Capture the cell that displays the provided text and extract its [x, y] central coordinate. 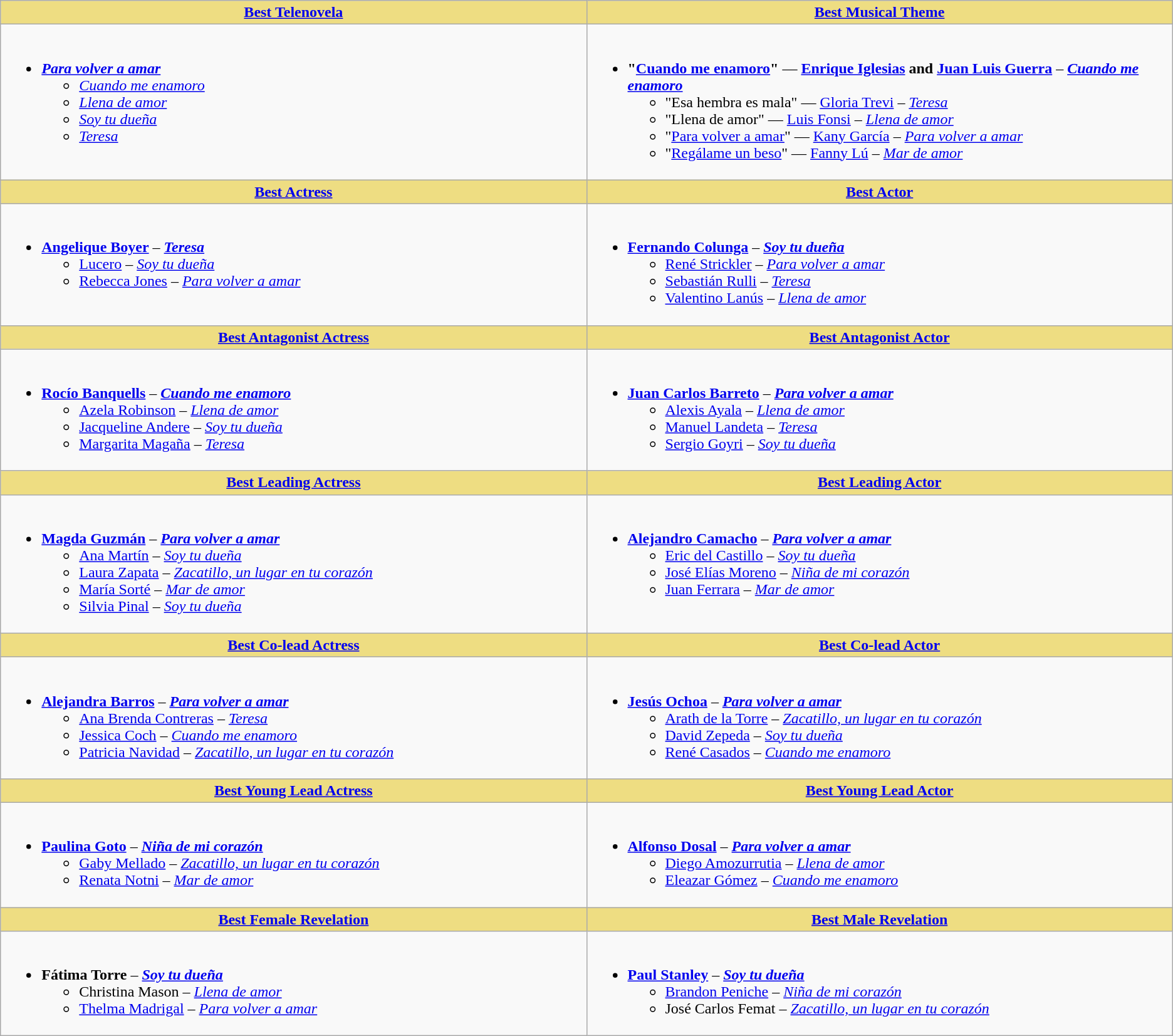
Best Antagonist Actor [880, 337]
Rocío Banquells – Cuando me enamoroAzela Robinson – Llena de amorJacqueline Andere – Soy tu dueñaMargarita Magaña – Teresa [293, 410]
Paul Stanley – Soy tu dueñaBrandon Peniche – Niña de mi corazónJosé Carlos Femat – Zacatillo, un lugar en tu corazón [880, 984]
Paulina Goto – Niña de mi corazónGaby Mellado – Zacatillo, un lugar en tu corazónRenata Notni – Mar de amor [293, 855]
Best Co-lead Actress [293, 645]
Alejandro Camacho – Para volver a amarEric del Castillo – Soy tu dueñaJosé Elías Moreno – Niña de mi corazónJuan Ferrara – Mar de amor [880, 564]
Best Female Revelation [293, 919]
Best Co-lead Actor [880, 645]
Best Young Lead Actor [880, 790]
Best Male Revelation [880, 919]
Best Antagonist Actress [293, 337]
Para volver a amarCuando me enamoroLlena de amorSoy tu dueñaTeresa [293, 102]
Juan Carlos Barreto – Para volver a amarAlexis Ayala – Llena de amorManuel Landeta – TeresaSergio Goyri – Soy tu dueña [880, 410]
Alfonso Dosal – Para volver a amarDiego Amozurrutia – Llena de amorEleazar Gómez – Cuando me enamoro [880, 855]
Best Musical Theme [880, 13]
Best Actress [293, 192]
Jesús Ochoa – Para volver a amarArath de la Torre – Zacatillo, un lugar en tu corazónDavid Zepeda – Soy tu dueñaRené Casados – Cuando me enamoro [880, 718]
Best Leading Actress [293, 483]
Best Young Lead Actress [293, 790]
Best Leading Actor [880, 483]
Fátima Torre – Soy tu dueñaChristina Mason – Llena de amorThelma Madrigal – Para volver a amar [293, 984]
Fernando Colunga – Soy tu dueñaRené Strickler – Para volver a amarSebastián Rulli – TeresaValentino Lanús – Llena de amor [880, 264]
Best Actor [880, 192]
Best Telenovela [293, 13]
Angelique Boyer – TeresaLucero – Soy tu dueñaRebecca Jones – Para volver a amar [293, 264]
